Determine the (X, Y) coordinate at the center of the cell enclosing the given text.  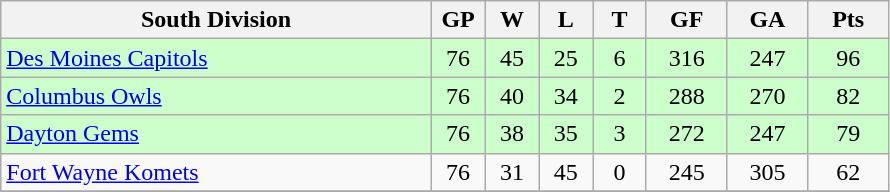
272 (686, 134)
T (620, 20)
Dayton Gems (216, 134)
38 (512, 134)
245 (686, 172)
6 (620, 58)
316 (686, 58)
35 (566, 134)
3 (620, 134)
288 (686, 96)
L (566, 20)
82 (848, 96)
0 (620, 172)
GP (458, 20)
31 (512, 172)
GF (686, 20)
2 (620, 96)
270 (768, 96)
Columbus Owls (216, 96)
79 (848, 134)
GA (768, 20)
Fort Wayne Komets (216, 172)
Pts (848, 20)
Des Moines Capitols (216, 58)
62 (848, 172)
305 (768, 172)
W (512, 20)
25 (566, 58)
40 (512, 96)
96 (848, 58)
34 (566, 96)
South Division (216, 20)
